Extract the (x, y) coordinate from the center of the cell holding the provided text.  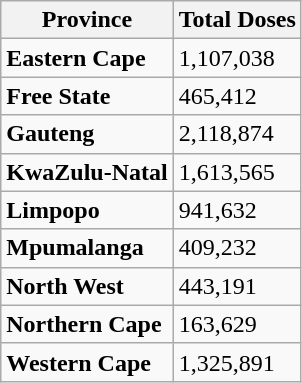
941,632 (237, 210)
Limpopo (87, 210)
Free State (87, 96)
Western Cape (87, 362)
Eastern Cape (87, 58)
Total Doses (237, 20)
1,325,891 (237, 362)
Gauteng (87, 134)
443,191 (237, 286)
2,118,874 (237, 134)
Northern Cape (87, 324)
Mpumalanga (87, 248)
409,232 (237, 248)
1,107,038 (237, 58)
465,412 (237, 96)
163,629 (237, 324)
Province (87, 20)
North West (87, 286)
KwaZulu-Natal (87, 172)
1,613,565 (237, 172)
